Return [X, Y] of the center of cell containing provided text 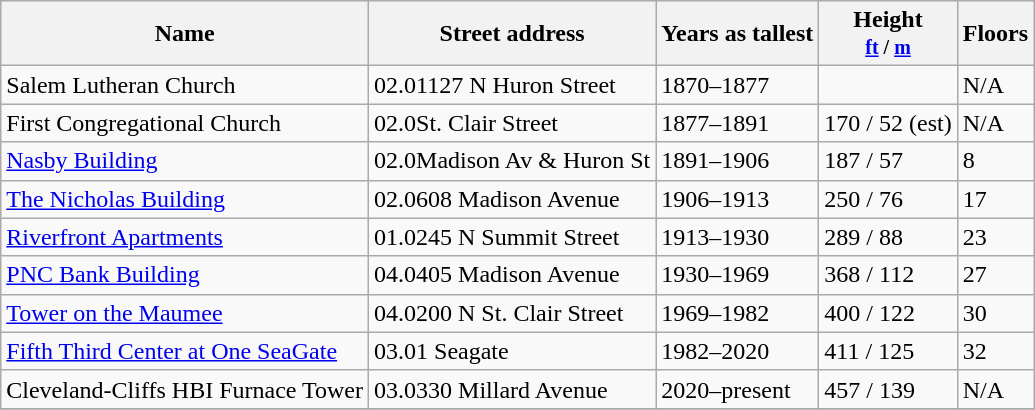
Nasby Building [185, 161]
PNC Bank Building [185, 275]
250 / 76 [888, 199]
27 [995, 275]
8 [995, 161]
170 / 52 (est) [888, 123]
411 / 125 [888, 351]
Street address [512, 34]
Cleveland-Cliffs HBI Furnace Tower [185, 389]
03.01 Seagate [512, 351]
Tower on the Maumee [185, 313]
1969–1982 [738, 313]
Heightft / m [888, 34]
Fifth Third Center at One SeaGate [185, 351]
03.0330 Millard Avenue [512, 389]
First Congregational Church [185, 123]
32 [995, 351]
2020–present [738, 389]
1870–1877 [738, 85]
02.0St. Clair Street [512, 123]
1906–1913 [738, 199]
368 / 112 [888, 275]
The Nicholas Building [185, 199]
289 / 88 [888, 237]
04.0405 Madison Avenue [512, 275]
30 [995, 313]
Riverfront Apartments [185, 237]
23 [995, 237]
17 [995, 199]
01.0245 N Summit Street [512, 237]
1891–1906 [738, 161]
Years as tallest [738, 34]
04.0200 N St. Clair Street [512, 313]
400 / 122 [888, 313]
1913–1930 [738, 237]
1877–1891 [738, 123]
1982–2020 [738, 351]
1930–1969 [738, 275]
02.0608 Madison Avenue [512, 199]
Name [185, 34]
187 / 57 [888, 161]
457 / 139 [888, 389]
Salem Lutheran Church [185, 85]
Floors [995, 34]
02.0Madison Av & Huron St [512, 161]
02.01127 N Huron Street [512, 85]
